Capture the cell that displays the provided text and extract its (x, y) central coordinate. 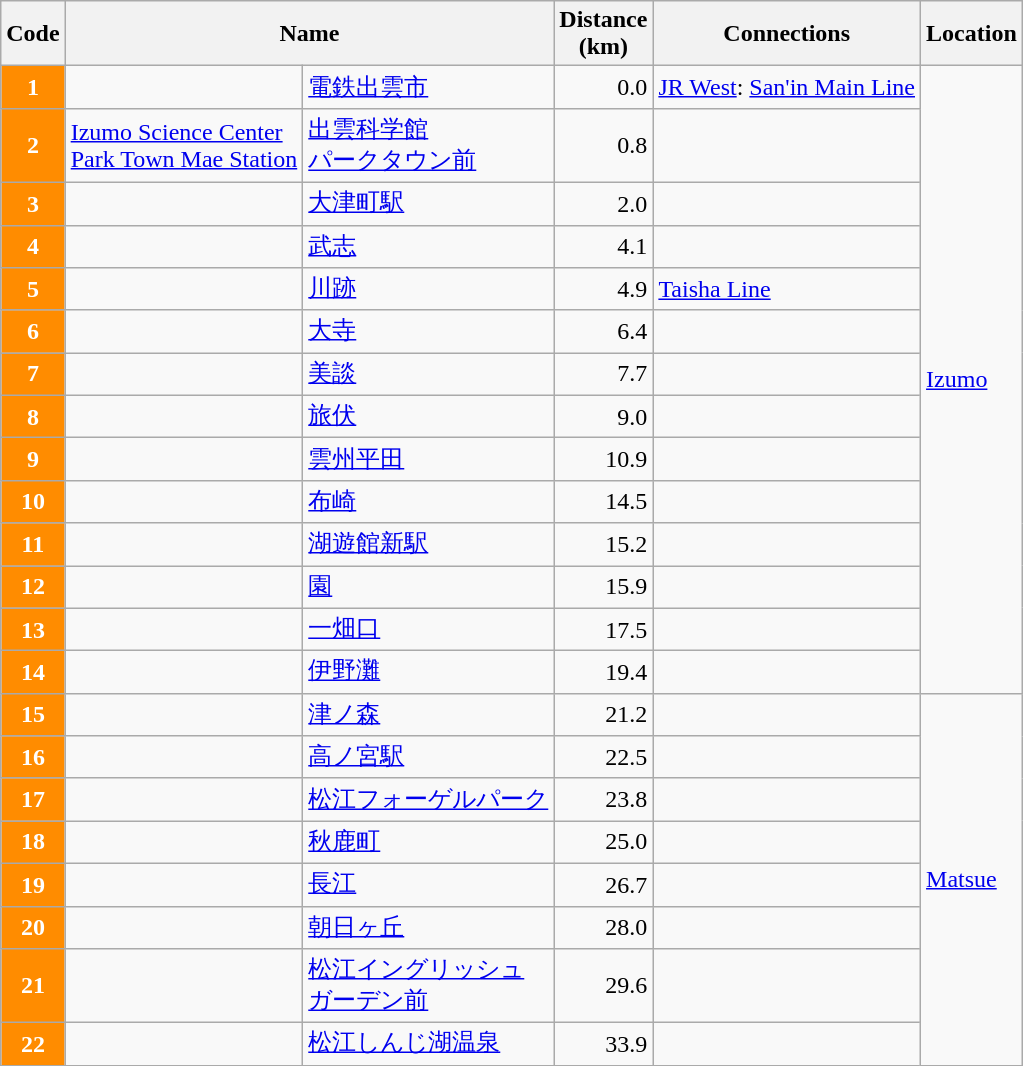
大津町駅 (428, 204)
17.5 (604, 630)
Connections (787, 34)
10.9 (604, 460)
秋鹿町 (428, 842)
14.5 (604, 502)
26.7 (604, 884)
21 (33, 986)
21.2 (604, 714)
12 (33, 588)
17 (33, 800)
5 (33, 290)
松江フォーゲルパーク (428, 800)
Name (310, 34)
雲州平田 (428, 460)
Matsue (972, 879)
出雲科学館パークタウン前 (428, 145)
園 (428, 588)
Location (972, 34)
22 (33, 1044)
4 (33, 246)
33.9 (604, 1044)
0.8 (604, 145)
大寺 (428, 332)
23.8 (604, 800)
7.7 (604, 374)
Code (33, 34)
18 (33, 842)
川跡 (428, 290)
JR West: San'in Main Line (787, 88)
一畑口 (428, 630)
4.9 (604, 290)
8 (33, 416)
7 (33, 374)
20 (33, 928)
Izumo Science CenterPark Town Mae Station (184, 145)
25.0 (604, 842)
武志 (428, 246)
28.0 (604, 928)
14 (33, 672)
15 (33, 714)
6 (33, 332)
9 (33, 460)
19 (33, 884)
15.9 (604, 588)
長江 (428, 884)
松江しんじ湖温泉 (428, 1044)
10 (33, 502)
6.4 (604, 332)
湖遊館新駅 (428, 544)
29.6 (604, 986)
伊野灘 (428, 672)
Taisha Line (787, 290)
Distance (km) (604, 34)
0.0 (604, 88)
16 (33, 758)
9.0 (604, 416)
Izumo (972, 380)
朝日ヶ丘 (428, 928)
美談 (428, 374)
22.5 (604, 758)
2.0 (604, 204)
高ノ宮駅 (428, 758)
3 (33, 204)
1 (33, 88)
津ノ森 (428, 714)
13 (33, 630)
松江イングリッシュガーデン前 (428, 986)
電鉄出雲市 (428, 88)
布崎 (428, 502)
2 (33, 145)
旅伏 (428, 416)
11 (33, 544)
19.4 (604, 672)
15.2 (604, 544)
4.1 (604, 246)
